From the cell containing the given text, extract its center point as [x, y] coordinate. 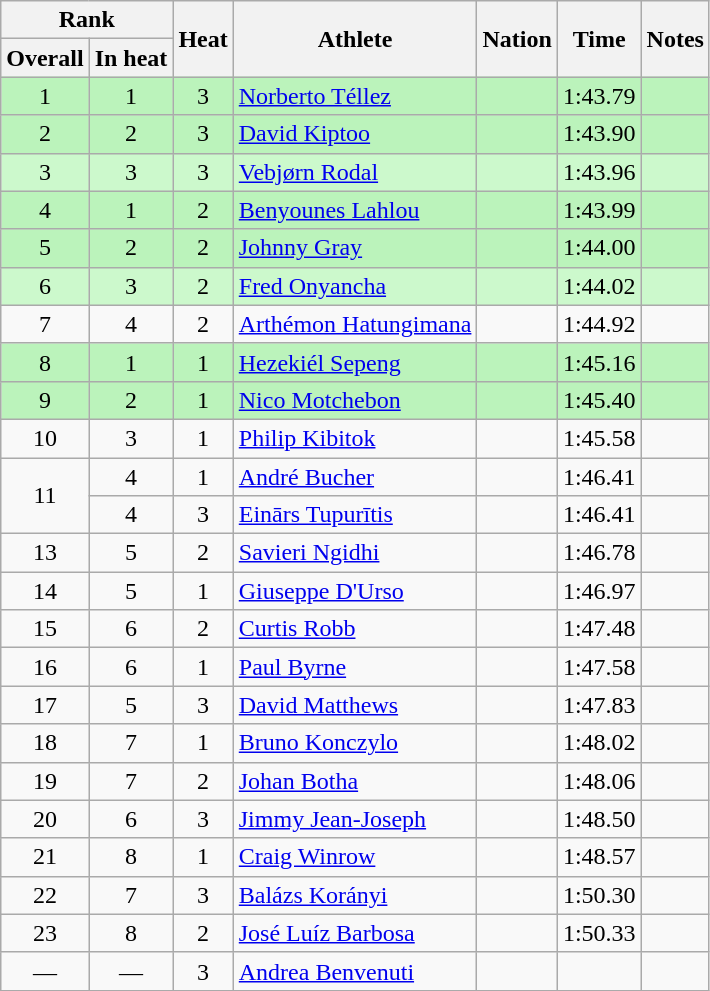
Nation [517, 39]
Curtis Robb [355, 629]
André Bucher [355, 477]
1:48.57 [599, 857]
19 [45, 781]
1:46.97 [599, 591]
1:48.06 [599, 781]
1:44.02 [599, 286]
20 [45, 819]
1:48.50 [599, 819]
Arthémon Hatungimana [355, 324]
Johan Botha [355, 781]
1:47.83 [599, 705]
Einārs Tupurītis [355, 515]
9 [45, 400]
1:50.30 [599, 895]
17 [45, 705]
1:43.79 [599, 96]
13 [45, 553]
1:47.58 [599, 667]
Heat [203, 39]
Craig Winrow [355, 857]
Rank [87, 20]
Overall [45, 58]
22 [45, 895]
15 [45, 629]
1:48.02 [599, 743]
In heat [131, 58]
Fred Onyancha [355, 286]
1:43.99 [599, 210]
Norberto Téllez [355, 96]
Jimmy Jean-Joseph [355, 819]
21 [45, 857]
Philip Kibitok [355, 438]
Balázs Korányi [355, 895]
Benyounes Lahlou [355, 210]
1:45.40 [599, 400]
David Kiptoo [355, 134]
1:44.00 [599, 248]
1:44.92 [599, 324]
14 [45, 591]
Nico Motchebon [355, 400]
Giuseppe D'Urso [355, 591]
Athlete [355, 39]
1:43.96 [599, 172]
11 [45, 496]
David Matthews [355, 705]
1:47.48 [599, 629]
1:43.90 [599, 134]
16 [45, 667]
José Luíz Barbosa [355, 933]
1:46.78 [599, 553]
Vebjørn Rodal [355, 172]
Savieri Ngidhi [355, 553]
1:45.58 [599, 438]
Andrea Benvenuti [355, 971]
23 [45, 933]
Johnny Gray [355, 248]
Hezekiél Sepeng [355, 362]
1:50.33 [599, 933]
Bruno Konczylo [355, 743]
Notes [675, 39]
Time [599, 39]
18 [45, 743]
1:45.16 [599, 362]
10 [45, 438]
Paul Byrne [355, 667]
